Capture the cell that displays the provided text and extract its [X, Y] central coordinate. 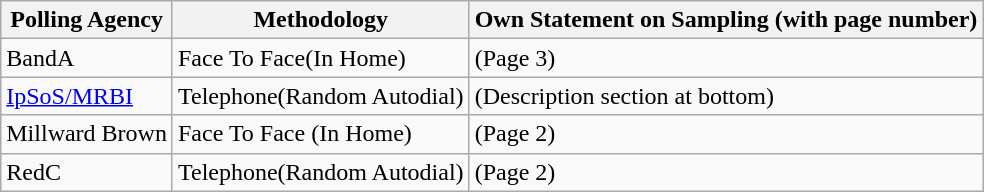
Polling Agency [87, 20]
(Page 3) [726, 58]
Face To Face(In Home) [320, 58]
(Description section at bottom) [726, 96]
Face To Face (In Home) [320, 134]
IpSoS/MRBI [87, 96]
BandA [87, 58]
Methodology [320, 20]
Millward Brown [87, 134]
RedC [87, 172]
Own Statement on Sampling (with page number) [726, 20]
